Determine the (X, Y) coordinate at the center of the cell enclosing the given text.  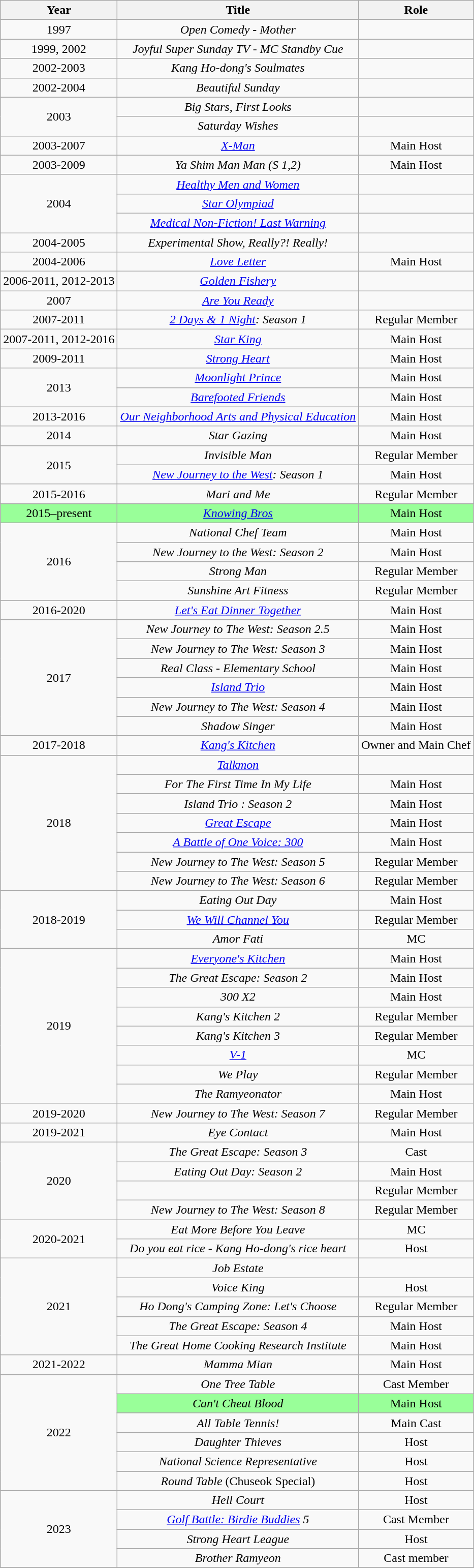
1997 (59, 29)
Beautiful Sunday (238, 87)
We Will Channel You (238, 920)
Invisible Man (238, 455)
2019-2021 (59, 1132)
New Journey to The West: Season 3 (238, 649)
Star Gazing (238, 436)
Experimental Show, Really?! Really! (238, 243)
The Great Escape: Season 4 (238, 1326)
We Play (238, 1074)
Voice King (238, 1287)
Eye Contact (238, 1132)
The Great Escape: Season 3 (238, 1152)
2007-2011 (59, 320)
Saturday Wishes (238, 126)
2003-2009 (59, 165)
Job Estate (238, 1268)
2007 (59, 300)
2018 (59, 823)
2004-2006 (59, 262)
New Journey to The West: Season 8 (238, 1210)
Strong Heart League (238, 1539)
2015-2016 (59, 494)
New Journey to The West: Season 6 (238, 881)
Kang's Kitchen 2 (238, 1016)
2003 (59, 116)
2003-2007 (59, 145)
Kang Ho-dong's Soulmates (238, 68)
National Chef Team (238, 532)
2013 (59, 387)
Hell Court (238, 1500)
2023 (59, 1529)
Title (238, 10)
Strong Man (238, 571)
2021 (59, 1307)
Do you eat rice - Kang Ho-dong's rice heart (238, 1249)
2006-2011, 2012-2013 (59, 281)
Main Cast (416, 1423)
Amor Fati (238, 939)
Love Letter (238, 262)
Star King (238, 339)
Moonlight Prince (238, 378)
1999, 2002 (59, 49)
Island Trio (238, 687)
Real Class - Elementary School (238, 668)
Open Comedy - Mother (238, 29)
300 X2 (238, 997)
Barefooted Friends (238, 397)
New Journey to The West: Season 2.5 (238, 629)
2007-2011, 2012-2016 (59, 339)
2021-2022 (59, 1365)
2004-2005 (59, 243)
Cast member (416, 1558)
Eating Out Day: Season 2 (238, 1171)
The Ramyeonator (238, 1094)
2015–present (59, 513)
2004 (59, 203)
Year (59, 10)
Ho Dong's Camping Zone: Let's Choose (238, 1307)
Can't Cheat Blood (238, 1403)
2002-2003 (59, 68)
Cast (416, 1152)
New Journey to The West: Season 4 (238, 707)
Are You Ready (238, 300)
2022 (59, 1432)
Mari and Me (238, 494)
X-Man (238, 145)
Healthy Men and Women (238, 184)
Everyone's Kitchen (238, 958)
Let's Eat Dinner Together (238, 610)
2002-2004 (59, 87)
Owner and Main Chef (416, 745)
The Great Escape: Season 2 (238, 978)
New Journey to The West: Season 5 (238, 862)
Role (416, 10)
2 Days & 1 Night: Season 1 (238, 320)
Daughter Thieves (238, 1442)
Talkmon (238, 765)
Ya Shim Man Man (S 1,2) (238, 165)
2014 (59, 436)
Knowing Bros (238, 513)
Star Olympiad (238, 203)
Sunshine Art Fitness (238, 591)
2017 (59, 678)
Eating Out Day (238, 900)
One Tree Table (238, 1384)
2020-2021 (59, 1239)
Medical Non-Fiction! Last Warning (238, 223)
New Journey to The West: Season 7 (238, 1113)
Kang's Kitchen (238, 745)
V-1 (238, 1055)
Joyful Super Sunday TV - MC Standby Cue (238, 49)
2009-2011 (59, 358)
Golf Battle: Birdie Buddies 5 (238, 1520)
Our Neighborhood Arts and Physical Education (238, 416)
New Journey to the West: Season 1 (238, 474)
Eat More Before You Leave (238, 1229)
2016 (59, 561)
Island Trio : Season 2 (238, 803)
Golden Fishery (238, 281)
2015 (59, 465)
New Journey to the West: Season 2 (238, 552)
All Table Tennis! (238, 1423)
National Science Representative (238, 1461)
2019-2020 (59, 1113)
Round Table (Chuseok Special) (238, 1481)
For The First Time In My Life (238, 784)
2020 (59, 1181)
Kang's Kitchen 3 (238, 1036)
2016-2020 (59, 610)
Shadow Singer (238, 726)
2013-2016 (59, 416)
Big Stars, First Looks (238, 107)
2018-2019 (59, 920)
Brother Ramyeon (238, 1558)
2019 (59, 1026)
A Battle of One Voice: 300 (238, 842)
The Great Home Cooking Research Institute (238, 1345)
Strong Heart (238, 358)
Great Escape (238, 823)
Mamma Mian (238, 1365)
2017-2018 (59, 745)
